Provide the (X, Y) coordinate of the cell's center where the given text is located.  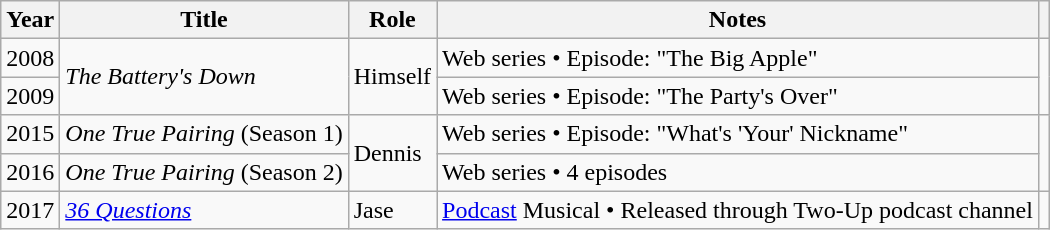
2008 (30, 58)
2015 (30, 134)
Role (392, 20)
Web series • 4 episodes (738, 172)
Web series • Episode: "What's 'Your' Nickname" (738, 134)
36 Questions (204, 210)
Year (30, 20)
Jase (392, 210)
Web series • Episode: "The Big Apple" (738, 58)
The Battery's Down (204, 77)
Web series • Episode: "The Party's Over" (738, 96)
One True Pairing (Season 2) (204, 172)
Podcast Musical • Released through Two-Up podcast channel (738, 210)
Notes (738, 20)
2009 (30, 96)
Dennis (392, 153)
One True Pairing (Season 1) (204, 134)
2017 (30, 210)
Title (204, 20)
Himself (392, 77)
2016 (30, 172)
